Find where the given text appears and provide that cell's center as [X, Y] coordinate. 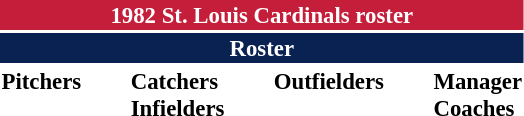
Roster [262, 48]
1982 St. Louis Cardinals roster [262, 15]
